Return the (x, y) coordinate for the center point of the cell that contains the specified text.  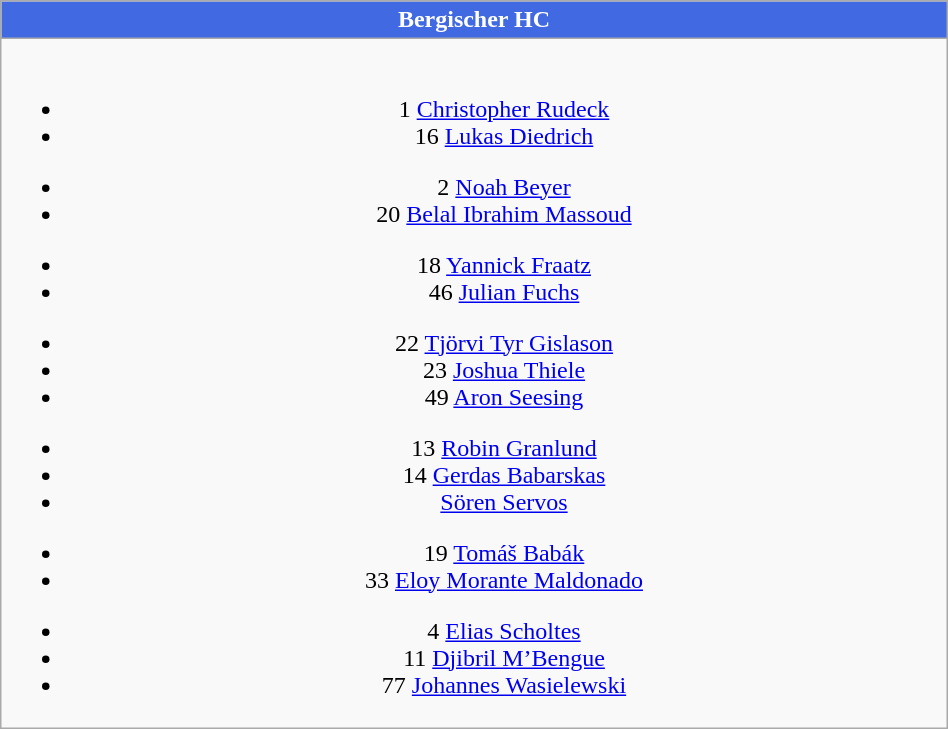
Bergischer HC (474, 20)
